Return the [X, Y] coordinate for the center point of the cell that contains the specified text.  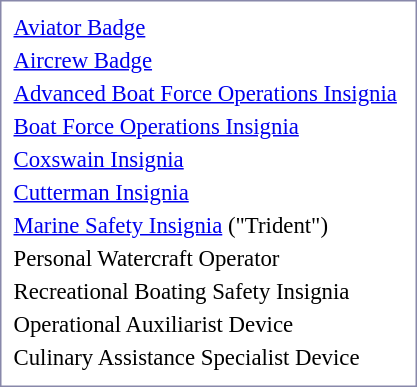
Coxswain Insignia [205, 159]
Aircrew Badge [205, 60]
Aviator Badge [205, 27]
Recreational Boating Safety Insignia [205, 291]
Boat Force Operations Insignia [205, 126]
Operational Auxiliarist Device [205, 324]
Advanced Boat Force Operations Insignia [205, 93]
Culinary Assistance Specialist Device [205, 357]
Marine Safety Insignia ("Trident") [205, 225]
Cutterman Insignia [205, 192]
Personal Watercraft Operator [205, 258]
